Search for the cell housing the specified text and yield its (x, y) center coordinate. 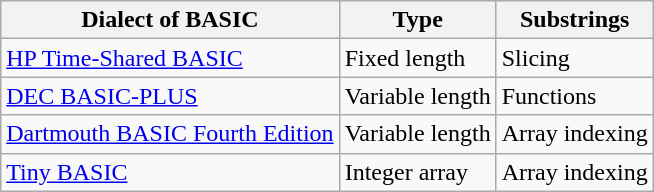
Dartmouth BASIC Fourth Edition (170, 134)
Dialect of BASIC (170, 20)
Tiny BASIC (170, 172)
HP Time-Shared BASIC (170, 58)
Slicing (574, 58)
Fixed length (418, 58)
Functions (574, 96)
Integer array (418, 172)
Substrings (574, 20)
DEC BASIC-PLUS (170, 96)
Type (418, 20)
